Determine the (x, y) coordinate at the center of the cell enclosing the given text.  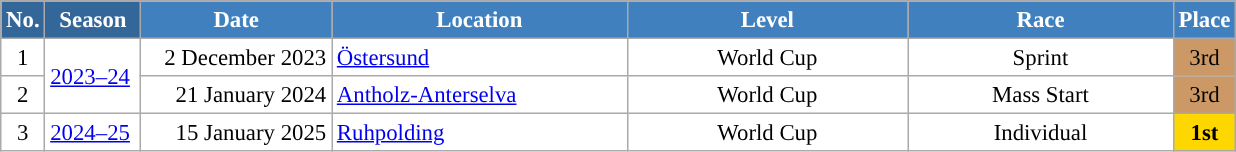
No. (23, 20)
Season (93, 20)
Ruhpolding (480, 133)
Antholz-Anterselva (480, 95)
Östersund (480, 58)
21 January 2024 (236, 95)
2 (23, 95)
Date (236, 20)
Mass Start (1041, 95)
3 (23, 133)
2024–25 (93, 133)
2023–24 (93, 76)
Level (768, 20)
Place (1204, 20)
1st (1204, 133)
2 December 2023 (236, 58)
1 (23, 58)
Individual (1041, 133)
Sprint (1041, 58)
15 January 2025 (236, 133)
Race (1041, 20)
Location (480, 20)
